Find where the given text appears and provide that cell's center as [x, y] coordinate. 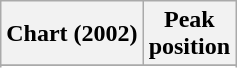
Peakposition [189, 34]
Chart (2002) [72, 34]
